Extract the [x, y] coordinate from the center of the cell holding the provided text.  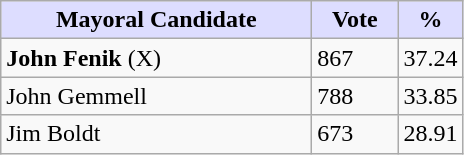
673 [355, 134]
37.24 [430, 58]
33.85 [430, 96]
867 [355, 58]
788 [355, 96]
Mayoral Candidate [156, 20]
Jim Boldt [156, 134]
John Fenik (X) [156, 58]
John Gemmell [156, 96]
% [430, 20]
Vote [355, 20]
28.91 [430, 134]
